From the cell containing the given text, extract its center point as (X, Y) coordinate. 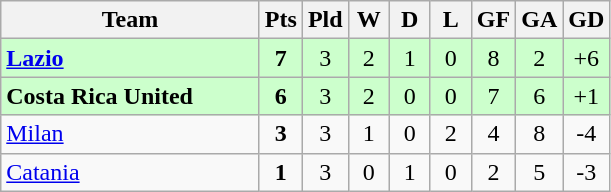
4 (493, 134)
-4 (586, 134)
GF (493, 20)
5 (540, 172)
Pld (325, 20)
Milan (130, 134)
Catania (130, 172)
+6 (586, 58)
Pts (280, 20)
L (450, 20)
GD (586, 20)
Lazio (130, 58)
+1 (586, 96)
D (410, 20)
-3 (586, 172)
Costa Rica United (130, 96)
GA (540, 20)
W (368, 20)
Team (130, 20)
